From the cell containing the given text, extract its center point as (X, Y) coordinate. 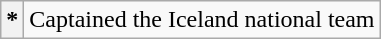
* (12, 20)
Captained the Iceland national team (202, 20)
